Capture the cell that displays the provided text and extract its (X, Y) central coordinate. 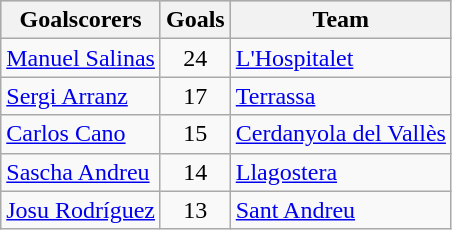
Josu Rodríguez (81, 210)
Goalscorers (81, 20)
14 (195, 172)
Carlos Cano (81, 134)
Sergi Arranz (81, 96)
24 (195, 58)
Manuel Salinas (81, 58)
17 (195, 96)
Sant Andreu (340, 210)
Terrassa (340, 96)
Goals (195, 20)
L'Hospitalet (340, 58)
Sascha Andreu (81, 172)
Cerdanyola del Vallès (340, 134)
15 (195, 134)
13 (195, 210)
Llagostera (340, 172)
Team (340, 20)
